Capture the cell that displays the provided text and extract its [x, y] central coordinate. 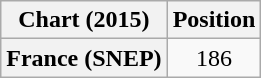
France (SNEP) [84, 58]
186 [214, 58]
Chart (2015) [84, 20]
Position [214, 20]
